Return [x, y] of the center of cell containing provided text 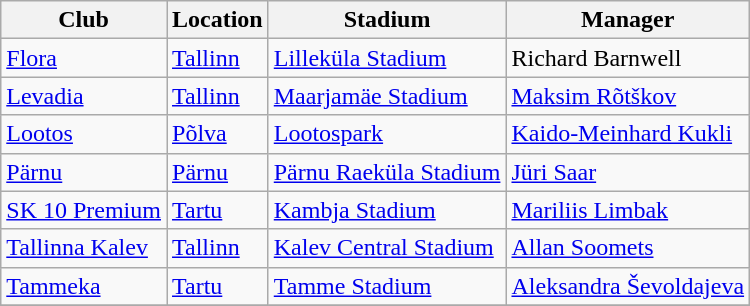
Tallinna Kalev [84, 248]
Flora [84, 58]
Tamme Stadium [387, 286]
SK 10 Premium [84, 210]
Põlva [217, 134]
Manager [628, 20]
Location [217, 20]
Kalev Central Stadium [387, 248]
Richard Barnwell [628, 58]
Jüri Saar [628, 172]
Mariliis Limbak [628, 210]
Kaido-Meinhard Kukli [628, 134]
Allan Soomets [628, 248]
Kambja Stadium [387, 210]
Tammeka [84, 286]
Lootospark [387, 134]
Levadia [84, 96]
Pärnu Raeküla Stadium [387, 172]
Maksim Rõtškov [628, 96]
Lootos [84, 134]
Club [84, 20]
Stadium [387, 20]
Lilleküla Stadium [387, 58]
Aleksandra Ševoldajeva [628, 286]
Maarjamäe Stadium [387, 96]
